Capture the cell that displays the provided text and extract its (X, Y) central coordinate. 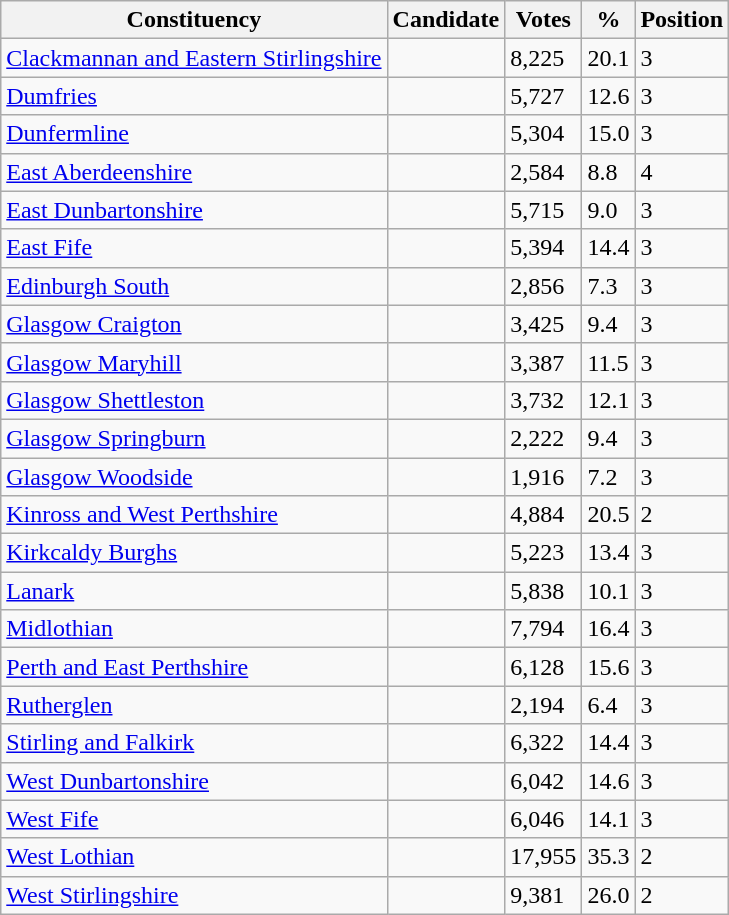
6,042 (544, 781)
7,794 (544, 629)
12.1 (608, 400)
20.5 (608, 515)
West Lothian (194, 857)
9.0 (608, 210)
35.3 (608, 857)
4 (682, 172)
Kinross and West Perthshire (194, 515)
14.1 (608, 819)
12.6 (608, 96)
2,856 (544, 286)
8.8 (608, 172)
14.6 (608, 781)
Midlothian (194, 629)
% (608, 20)
2,194 (544, 705)
9,381 (544, 895)
Dumfries (194, 96)
3,425 (544, 324)
11.5 (608, 362)
5,715 (544, 210)
Stirling and Falkirk (194, 743)
Lanark (194, 591)
5,394 (544, 248)
East Fife (194, 248)
17,955 (544, 857)
West Dunbartonshire (194, 781)
East Aberdeenshire (194, 172)
Rutherglen (194, 705)
Constituency (194, 20)
6,128 (544, 667)
20.1 (608, 58)
Glasgow Maryhill (194, 362)
3,387 (544, 362)
Edinburgh South (194, 286)
6,322 (544, 743)
10.1 (608, 591)
16.4 (608, 629)
26.0 (608, 895)
5,727 (544, 96)
Candidate (446, 20)
7.2 (608, 477)
Glasgow Springburn (194, 438)
1,916 (544, 477)
Dunfermline (194, 134)
East Dunbartonshire (194, 210)
Glasgow Shettleston (194, 400)
Glasgow Woodside (194, 477)
Votes (544, 20)
Perth and East Perthshire (194, 667)
Glasgow Craigton (194, 324)
7.3 (608, 286)
2,222 (544, 438)
Kirkcaldy Burghs (194, 553)
West Fife (194, 819)
3,732 (544, 400)
Clackmannan and Eastern Stirlingshire (194, 58)
6,046 (544, 819)
5,838 (544, 591)
8,225 (544, 58)
15.6 (608, 667)
2,584 (544, 172)
6.4 (608, 705)
15.0 (608, 134)
13.4 (608, 553)
4,884 (544, 515)
Position (682, 20)
5,223 (544, 553)
5,304 (544, 134)
West Stirlingshire (194, 895)
